Scan for the cell matching the given text and deliver its (x, y) coordinate at center. 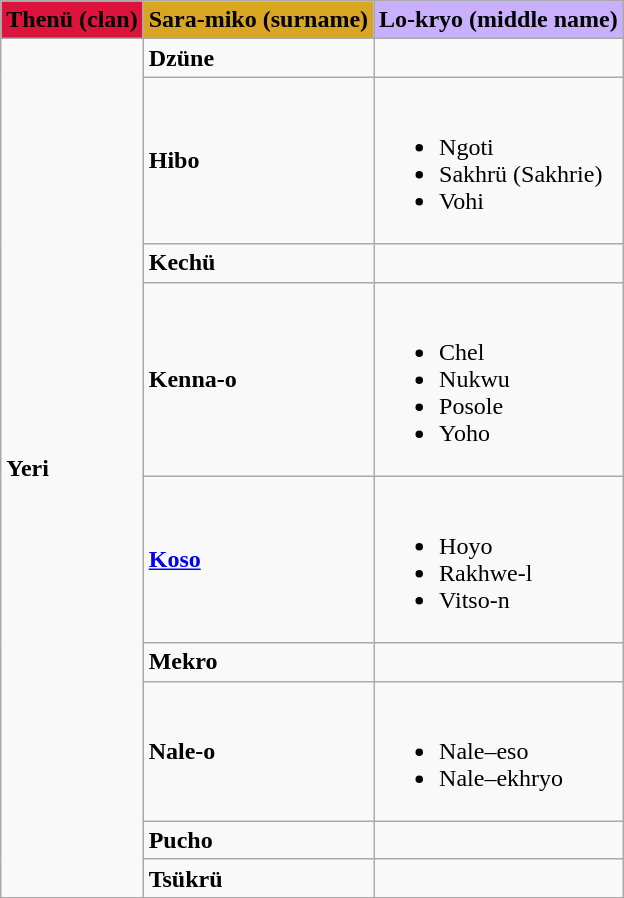
Mekro (258, 662)
Hibo (258, 160)
Nale–esoNale–ekhryo (499, 751)
Nale-o (258, 751)
Kenna-o (258, 379)
ChelNukwuPosoleYoho (499, 379)
Kechü (258, 263)
Pucho (258, 840)
HoyoRakhwe-lVitso-n (499, 560)
Thenü (clan) (72, 20)
Koso (258, 560)
Tsükrü (258, 878)
Dzüne (258, 58)
Lo-kryo (middle name) (499, 20)
NgotiSakhrü (Sakhrie)Vohi (499, 160)
Yeri (72, 468)
Sara-miko (surname) (258, 20)
